Determine the [X, Y] coordinate at the center of the cell enclosing the given text.  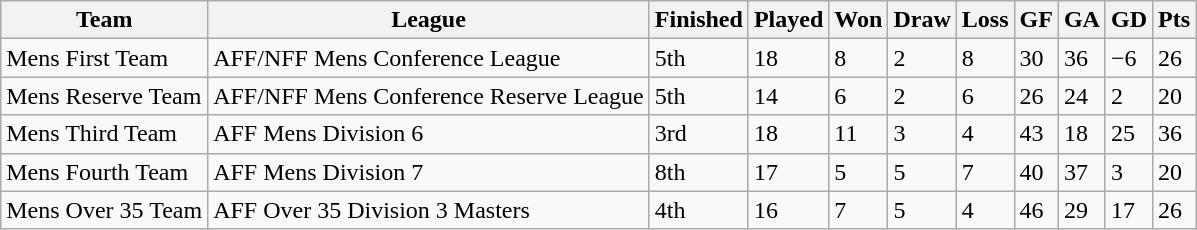
4th [698, 210]
Pts [1174, 20]
8th [698, 172]
League [429, 20]
AFF Mens Division 6 [429, 134]
Team [104, 20]
11 [858, 134]
24 [1082, 96]
3rd [698, 134]
40 [1036, 172]
25 [1128, 134]
GD [1128, 20]
43 [1036, 134]
37 [1082, 172]
30 [1036, 58]
Mens First Team [104, 58]
29 [1082, 210]
Won [858, 20]
Mens Over 35 Team [104, 210]
Draw [922, 20]
AFF/NFF Mens Conference Reserve League [429, 96]
14 [788, 96]
Mens Third Team [104, 134]
16 [788, 210]
Loss [985, 20]
AFF/NFF Mens Conference League [429, 58]
−6 [1128, 58]
Finished [698, 20]
GA [1082, 20]
AFF Mens Division 7 [429, 172]
GF [1036, 20]
Mens Fourth Team [104, 172]
46 [1036, 210]
Mens Reserve Team [104, 96]
AFF Over 35 Division 3 Masters [429, 210]
Played [788, 20]
